Return the (x, y) coordinate for the center point of the cell that contains the specified text.  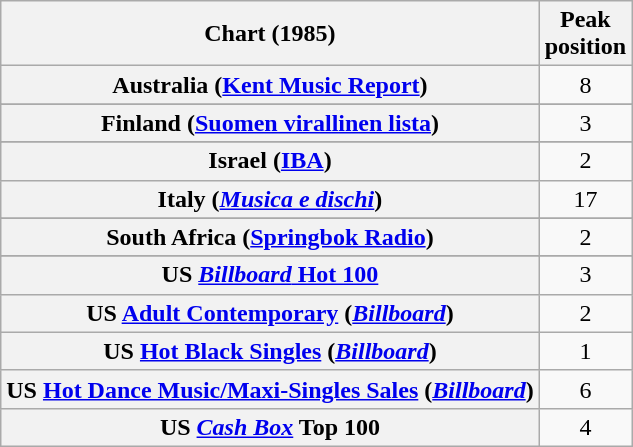
Chart (1985) (270, 34)
Italy (Musica e dischi) (270, 199)
17 (585, 199)
US Hot Black Singles (Billboard) (270, 351)
US Adult Contemporary (Billboard) (270, 313)
Australia (Kent Music Report) (270, 85)
6 (585, 389)
8 (585, 85)
US Hot Dance Music/Maxi-Singles Sales (Billboard) (270, 389)
US Cash Box Top 100 (270, 427)
Israel (IBA) (270, 161)
Peakposition (585, 34)
4 (585, 427)
US Billboard Hot 100 (270, 275)
1 (585, 351)
South Africa (Springbok Radio) (270, 237)
Finland (Suomen virallinen lista) (270, 123)
